Determine the (X, Y) coordinate at the center of the cell enclosing the given text.  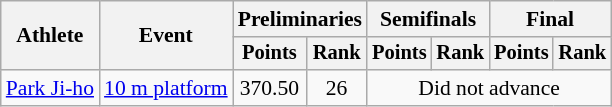
26 (336, 88)
Event (166, 36)
Preliminaries (300, 19)
Semifinals (428, 19)
Athlete (50, 36)
Did not advance (489, 88)
370.50 (270, 88)
Final (550, 19)
Park Ji-ho (50, 88)
10 m platform (166, 88)
